Identify which cell holds the provided text, then report its [X, Y] central coordinate. 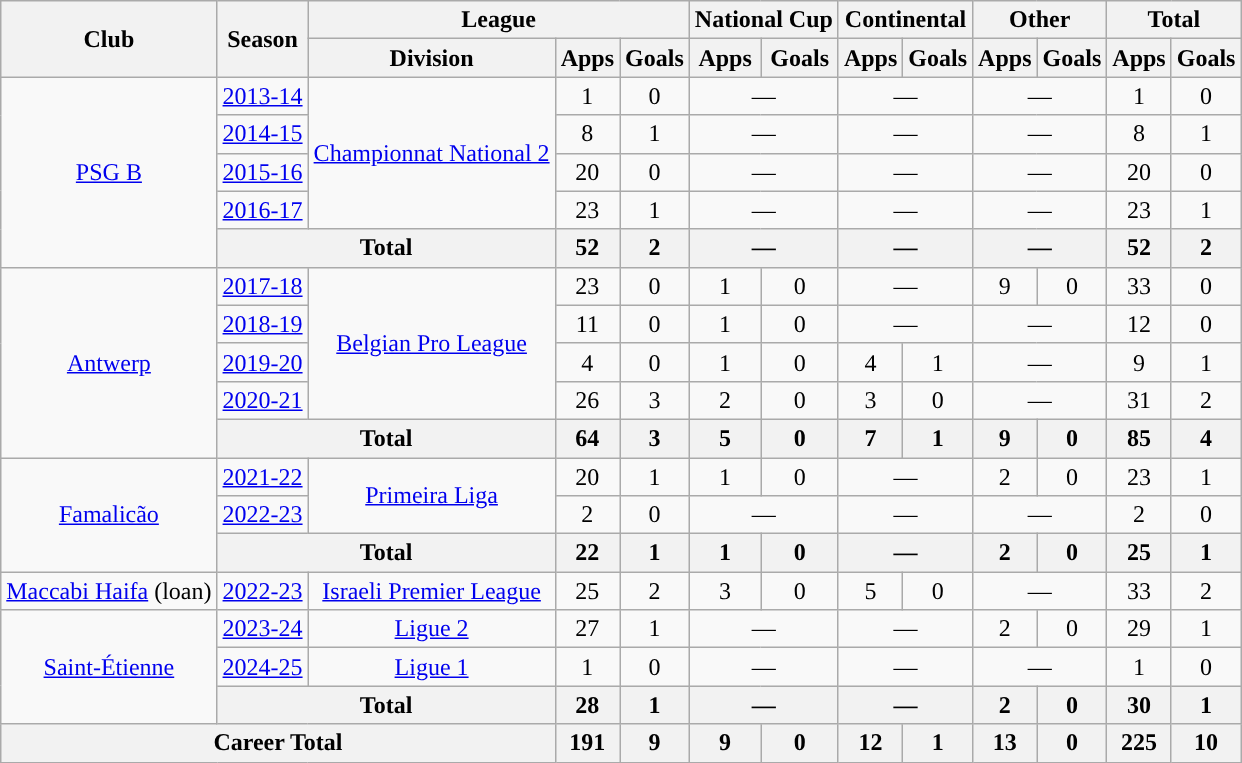
Israeli Premier League [432, 591]
2024-25 [262, 667]
Primeira Liga [432, 496]
27 [587, 629]
Career Total [278, 743]
7 [870, 438]
Antwerp [109, 362]
2021-22 [262, 477]
2020-21 [262, 400]
Famalicão [109, 515]
29 [1139, 629]
64 [587, 438]
2019-20 [262, 362]
10 [1206, 743]
85 [1139, 438]
Ligue 1 [432, 667]
Saint-Étienne [109, 667]
31 [1139, 400]
2018-19 [262, 324]
League [498, 20]
2016-17 [262, 210]
Season [262, 39]
2017-18 [262, 286]
11 [587, 324]
Maccabi Haifa (loan) [109, 591]
Belgian Pro League [432, 343]
Ligue 2 [432, 629]
Continental [905, 20]
2013-14 [262, 96]
2014-15 [262, 134]
Division [432, 58]
National Cup [764, 20]
Other [1040, 20]
Championnat National 2 [432, 153]
2015-16 [262, 172]
191 [587, 743]
28 [587, 705]
13 [1005, 743]
225 [1139, 743]
Club [109, 39]
26 [587, 400]
30 [1139, 705]
2023-24 [262, 629]
22 [587, 553]
PSG B [109, 172]
